From the cell containing the given text, extract its center point as (X, Y) coordinate. 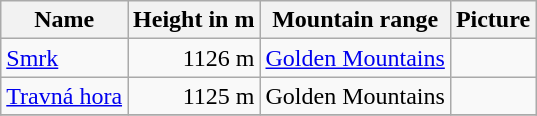
Picture (492, 20)
Smrk (64, 58)
Travná hora (64, 96)
1126 m (194, 58)
Name (64, 20)
Mountain range (355, 20)
Height in m (194, 20)
1125 m (194, 96)
